Identify which cell holds the provided text, then report its (X, Y) central coordinate. 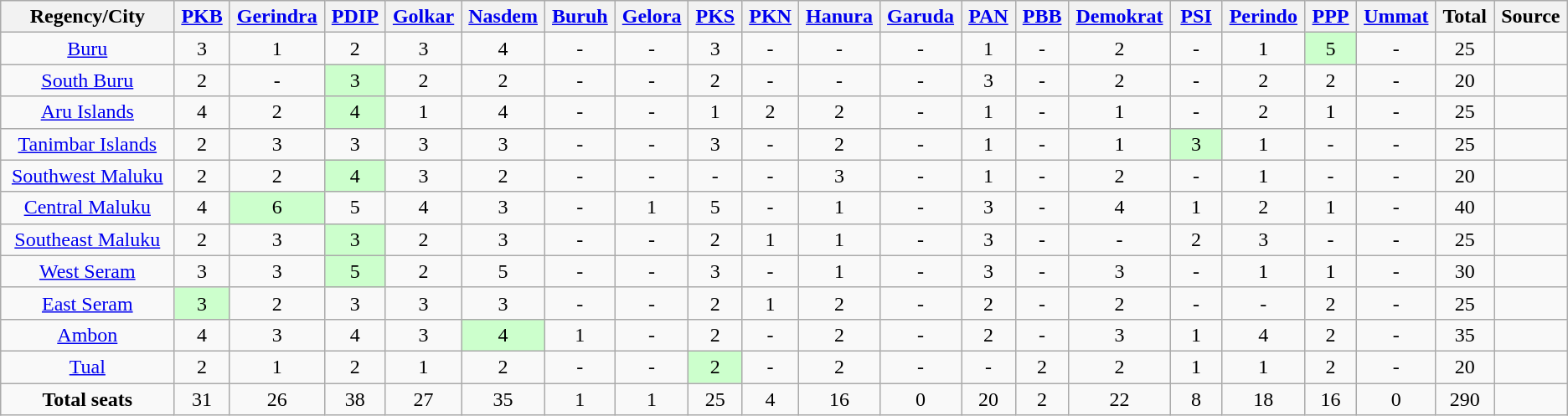
27 (423, 399)
Central Maluku (87, 208)
East Seram (87, 303)
Ambon (87, 335)
PDIP (355, 17)
West Seram (87, 271)
Perindo (1263, 17)
Demokrat (1119, 17)
Source (1531, 17)
Nasdem (503, 17)
38 (355, 399)
Buruh (580, 17)
PPP (1330, 17)
30 (1465, 271)
40 (1465, 208)
18 (1263, 399)
PKS (715, 17)
22 (1119, 399)
Garuda (921, 17)
PKB (202, 17)
PKN (771, 17)
Tual (87, 367)
Total seats (87, 399)
PBB (1042, 17)
PSI (1196, 17)
Regency/City (87, 17)
Southeast Maluku (87, 239)
31 (202, 399)
PAN (988, 17)
Total (1465, 17)
290 (1465, 399)
8 (1196, 399)
Aru Islands (87, 112)
6 (276, 208)
Hanura (839, 17)
Ummat (1396, 17)
Buru (87, 49)
Gerindra (276, 17)
Golkar (423, 17)
Tanimbar Islands (87, 144)
South Buru (87, 80)
Southwest Maluku (87, 176)
Gelora (652, 17)
26 (276, 399)
